Capture the cell that displays the provided text and extract its [x, y] central coordinate. 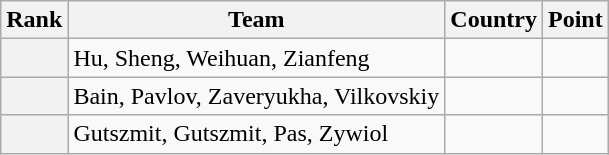
Team [256, 20]
Hu, Sheng, Weihuan, Zianfeng [256, 58]
Gutszmit, Gutszmit, Pas, Zywiol [256, 134]
Country [494, 20]
Bain, Pavlov, Zaveryukha, Vilkovskiy [256, 96]
Point [576, 20]
Rank [34, 20]
